Return (x, y) of the center of cell containing provided text 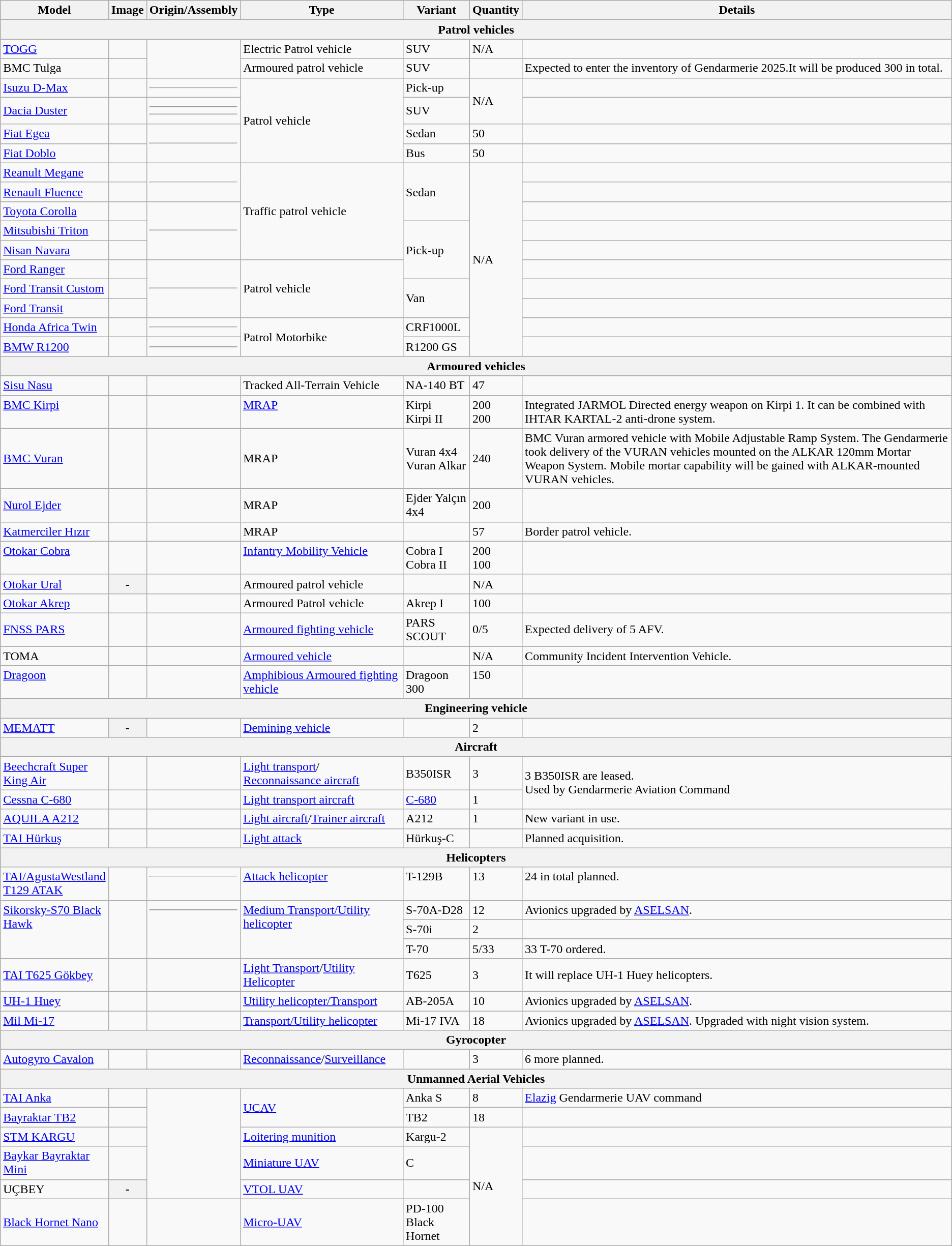
TAI Anka (55, 1098)
Dragoon 300 (436, 683)
5/33 (496, 948)
Katmerciler Hızır (55, 531)
Mi-17 IVA (436, 1021)
UÇBEY (55, 1189)
Tracked All-Terrain Vehicle (322, 385)
Electric Patrol vehicle (322, 49)
8 (496, 1098)
T625 (436, 974)
STM KARGU (55, 1137)
Light transport/Reconnaissance aircraft (322, 773)
Elazig Gendarmerie UAV command (737, 1098)
Helicopters (476, 857)
Amphibious Armoured fighting vehicle (322, 683)
Ford Transit (55, 308)
Patrol Motorbike (322, 337)
Vuran 4x4Vuran Alkar (436, 459)
CRF1000L (436, 328)
Community Incident Intervention Vehicle. (737, 656)
Bus (436, 153)
Hürkuş-C (436, 838)
Engineering vehicle (476, 708)
Ford Ranger (55, 270)
Loitering munition (322, 1137)
Fiat Egea (55, 134)
BMC Tulga (55, 68)
UH-1 Huey (55, 1001)
Cobra ICobra II (436, 557)
Otokar Akrep (55, 603)
Nisan Navara (55, 250)
AQUILA A212 (55, 819)
Traffic patrol vehicle (322, 211)
Fiat Doblo (55, 153)
C (436, 1163)
C-680 (436, 799)
It will replace UH-1 Huey helicopters. (737, 974)
MEMATT (55, 728)
Demining vehicle (322, 728)
Transport/Utility helicopter (322, 1021)
Attack helicopter (322, 884)
Light attack (322, 838)
Border patrol vehicle. (737, 531)
200100 (496, 557)
Cessna C-680 (55, 799)
Renault Fluence (55, 192)
Micro-UAV (322, 1222)
TAI Hürkuş (55, 838)
Light aircraft/Trainer aircraft (322, 819)
24 in total planned. (737, 884)
Patrol vehicles (476, 29)
3 B350ISR are leased.Used by Gendarmerie Aviation Command (737, 783)
A212 (436, 819)
Armoured fighting vehicle (322, 630)
Ejder Yalçın 4x4 (436, 506)
New variant in use. (737, 819)
Details (737, 10)
T-70 (436, 948)
Model (55, 10)
Van (436, 299)
TAI/AgustaWestland T129 ATAK (55, 884)
B350ISR (436, 773)
Expected to enter the inventory of Gendarmerie 2025.It will be produced 300 in total. (737, 68)
Akrep I (436, 603)
Sikorsky-S70 Black Hawk (55, 929)
Image (127, 10)
47 (496, 385)
Anka S (436, 1098)
Kargu-2 (436, 1137)
Baykar Bayraktar Mini (55, 1163)
VTOL UAV (322, 1189)
Unmanned Aerial Vehicles (476, 1079)
Quantity (496, 10)
Medium Transport/Utility helicopter (322, 929)
Miniature UAV (322, 1163)
12 (496, 910)
PD-100 Black Hornet (436, 1222)
TOGG (55, 49)
Mil Mi-17 (55, 1021)
150 (496, 683)
NA-140 BT (436, 385)
10 (496, 1001)
PARS SCOUT (436, 630)
Utility helicopter/Transport (322, 1001)
Planned acquisition. (737, 838)
TOMA (55, 656)
Beechcraft Super King Air (55, 773)
Light transport aircraft (322, 799)
Mitsubishi Triton (55, 230)
57 (496, 531)
Nurol Ejder (55, 506)
100 (496, 603)
Isuzu D-Max (55, 87)
S-70A-D28 (436, 910)
33 T-70 ordered. (737, 948)
240 (496, 459)
BMW R1200 (55, 347)
Gyrocopter (476, 1040)
Origin/Assembly (193, 10)
TB2 (436, 1117)
Expected delivery of 5 AFV. (737, 630)
Infantry Mobility Vehicle (322, 557)
Reconnaissance/Surveillance (322, 1059)
6 more planned. (737, 1059)
Aircraft (476, 747)
Type (322, 10)
Otokar Cobra (55, 557)
T-129B (436, 884)
Dragoon (55, 683)
Sisu Nasu (55, 385)
Armoured Patrol vehicle (322, 603)
Dacia Duster (55, 111)
AB-205A (436, 1001)
13 (496, 884)
R1200 GS (436, 347)
Reanult Megane (55, 172)
Avionics upgraded by ASELSAN. Upgraded with night vision system. (737, 1021)
BMC Vuran (55, 459)
UCAV (322, 1108)
KirpiKirpi II (436, 412)
Black Hornet Nano (55, 1222)
TAI T625 Gökbey (55, 974)
0/5 (496, 630)
Toyota Corolla (55, 211)
Otokar Ural (55, 584)
200 (496, 506)
Ford Transit Custom (55, 289)
BMC Kirpi (55, 412)
Armoured vehicles (476, 366)
Light Transport/Utility Helicopter (322, 974)
Variant (436, 10)
200200 (496, 412)
S-70i (436, 929)
Bayraktar TB2 (55, 1117)
Honda Africa Twin (55, 328)
Integrated JARMOL Directed energy weapon on Kirpi 1. It can be combined with IHTAR KARTAL-2 anti-drone system. (737, 412)
Armoured vehicle (322, 656)
Autogyro Cavalon (55, 1059)
FNSS PARS (55, 630)
